Return the (x, y) coordinate for the center point of the cell that contains the specified text.  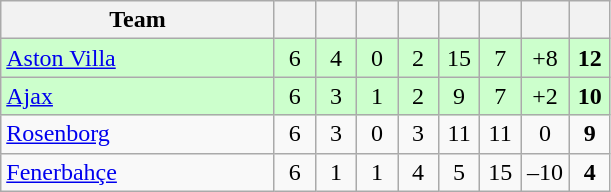
Ajax (138, 96)
Rosenborg (138, 134)
Fenerbahçe (138, 172)
12 (590, 58)
Team (138, 20)
–10 (546, 172)
5 (460, 172)
+8 (546, 58)
Aston Villa (138, 58)
10 (590, 96)
+2 (546, 96)
